Capture the cell that displays the provided text and extract its [x, y] central coordinate. 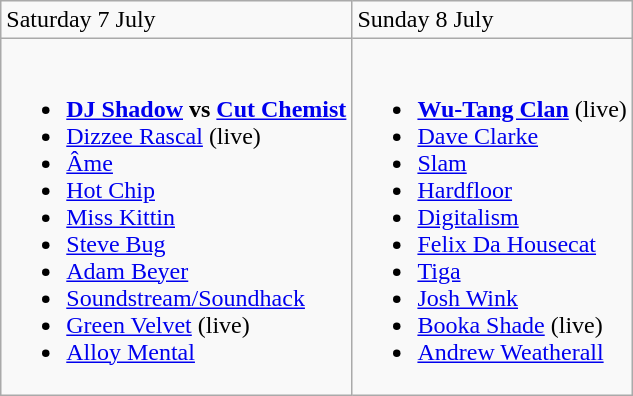
Sunday 8 July [492, 20]
Saturday 7 July [176, 20]
DJ Shadow vs Cut ChemistDizzee Rascal (live)ÂmeHot ChipMiss KittinSteve BugAdam BeyerSoundstream/SoundhackGreen Velvet (live)Alloy Mental [176, 217]
Wu-Tang Clan (live)Dave ClarkeSlamHardfloorDigitalismFelix Da HousecatTigaJosh WinkBooka Shade (live)Andrew Weatherall [492, 217]
